Extract the (X, Y) coordinate from the center of the cell holding the provided text.  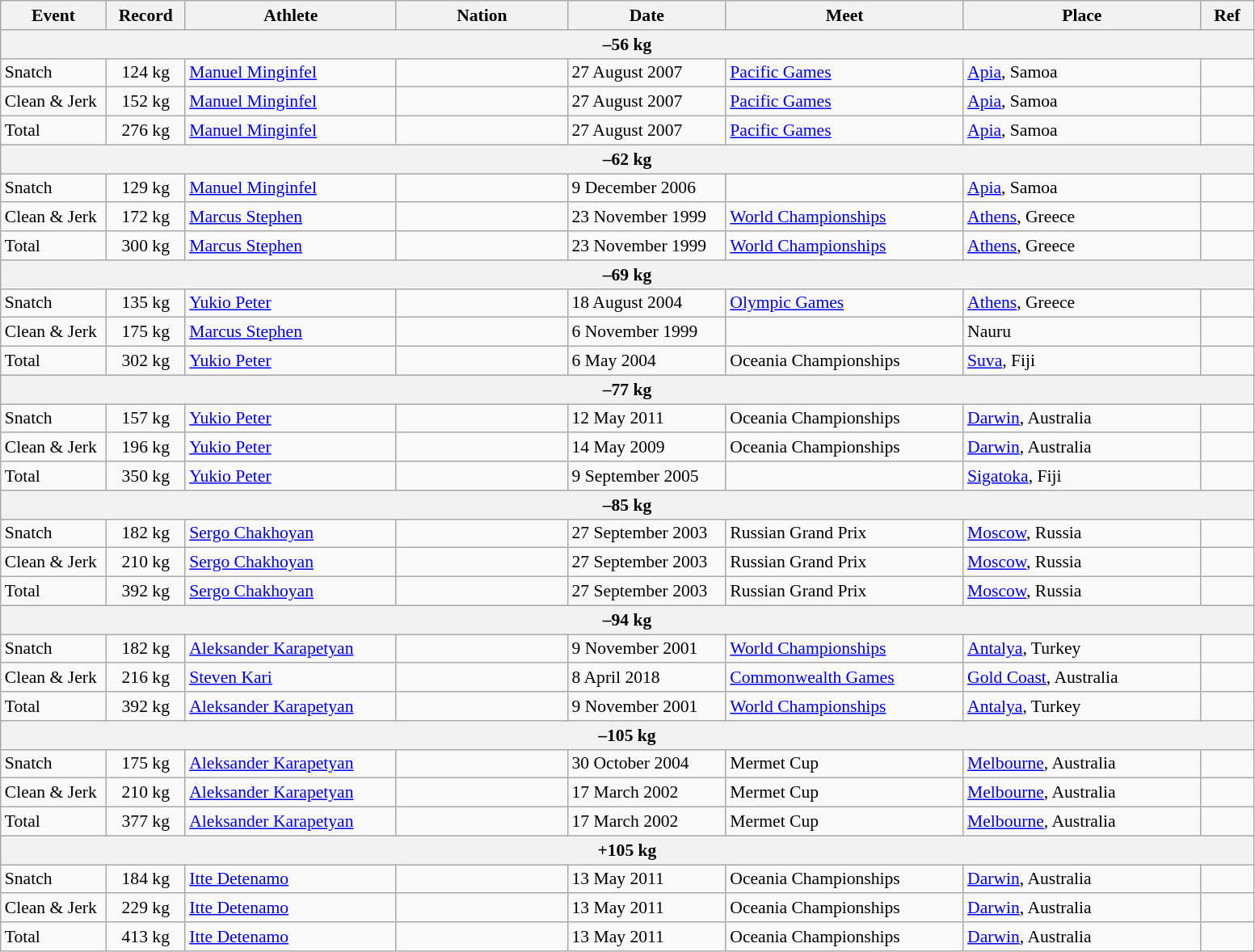
–94 kg (627, 620)
302 kg (145, 361)
Commonwealth Games (844, 678)
152 kg (145, 102)
–62 kg (627, 159)
129 kg (145, 188)
30 October 2004 (646, 764)
–69 kg (627, 275)
Event (53, 15)
Steven Kari (291, 678)
Athlete (291, 15)
8 April 2018 (646, 678)
Nauru (1082, 332)
Meet (844, 15)
Gold Coast, Australia (1082, 678)
–56 kg (627, 44)
Nation (482, 15)
Date (646, 15)
135 kg (145, 303)
196 kg (145, 448)
276 kg (145, 131)
172 kg (145, 217)
14 May 2009 (646, 448)
Record (145, 15)
Place (1082, 15)
–77 kg (627, 390)
229 kg (145, 908)
413 kg (145, 937)
216 kg (145, 678)
9 December 2006 (646, 188)
350 kg (145, 476)
18 August 2004 (646, 303)
12 May 2011 (646, 419)
Ref (1227, 15)
157 kg (145, 419)
+105 kg (627, 850)
6 November 1999 (646, 332)
300 kg (145, 246)
Sigatoka, Fiji (1082, 476)
184 kg (145, 879)
Olympic Games (844, 303)
6 May 2004 (646, 361)
–85 kg (627, 505)
124 kg (145, 73)
377 kg (145, 822)
Suva, Fiji (1082, 361)
9 September 2005 (646, 476)
–105 kg (627, 735)
